Locate the cell with the specified text and output its [X, Y] center coordinate. 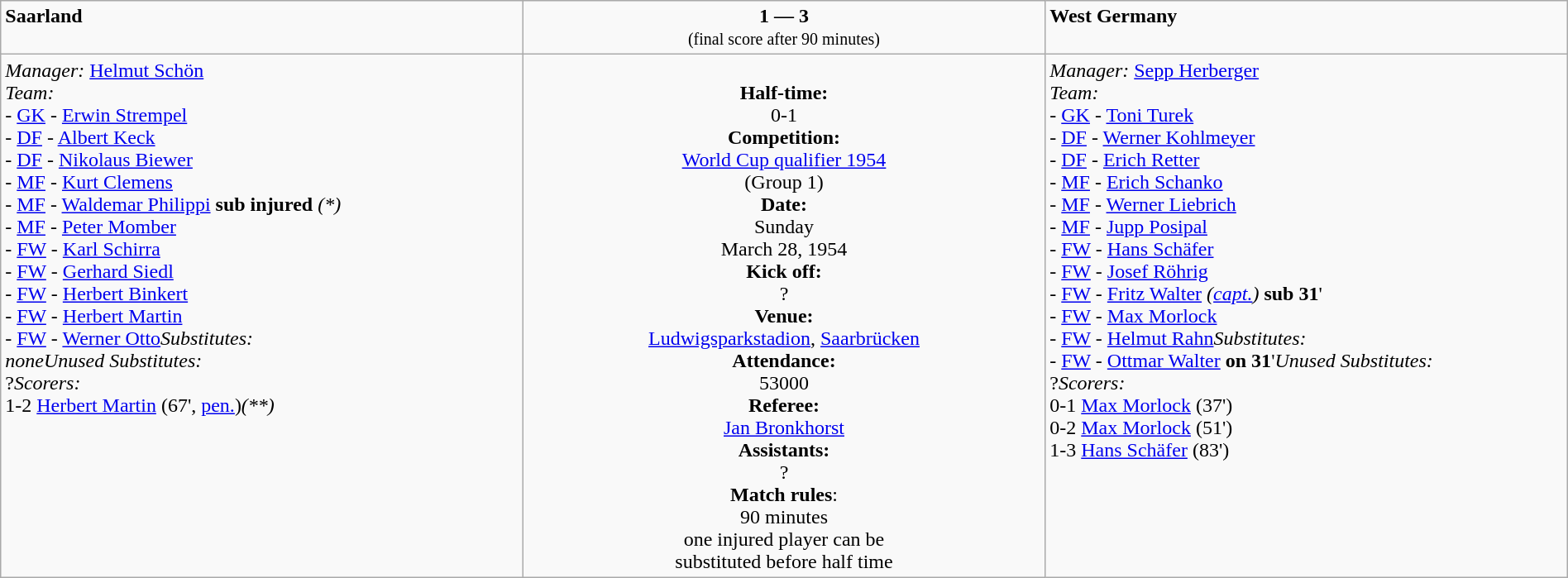
1 — 3(final score after 90 minutes) [784, 28]
Saarland [262, 28]
West Germany [1307, 28]
